Provide the (X, Y) coordinate of the cell's center where the given text is located.  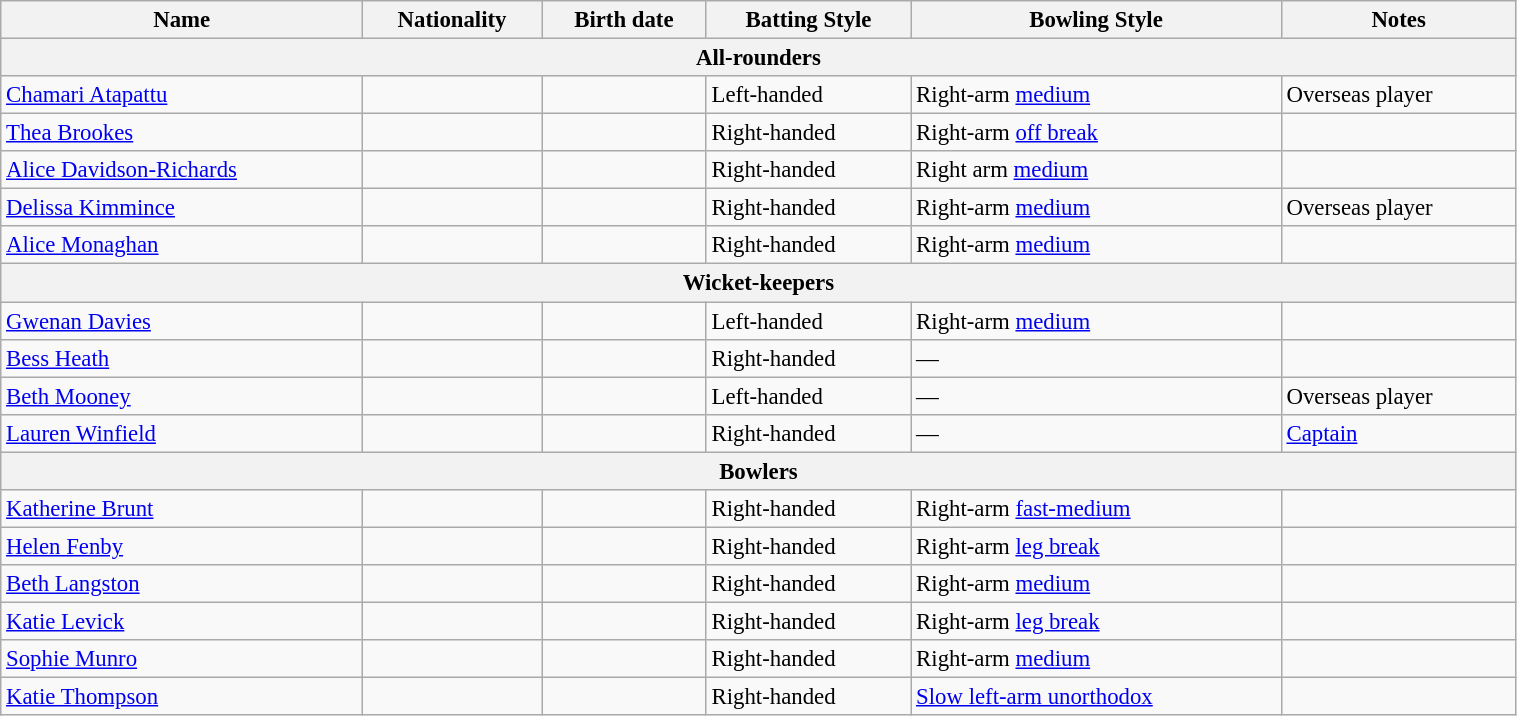
Captain (1398, 433)
Notes (1398, 20)
Right-arm fast-medium (1096, 509)
Helen Fenby (182, 546)
Name (182, 20)
Beth Mooney (182, 396)
Delissa Kimmince (182, 208)
Wicket-keepers (758, 283)
Katie Levick (182, 621)
Right-arm off break (1096, 133)
Alice Monaghan (182, 245)
Beth Langston (182, 584)
Batting Style (808, 20)
Thea Brookes (182, 133)
All-rounders (758, 58)
Lauren Winfield (182, 433)
Alice Davidson-Richards (182, 170)
Bowling Style (1096, 20)
Katherine Brunt (182, 509)
Bess Heath (182, 358)
Bowlers (758, 471)
Katie Thompson (182, 697)
Slow left-arm unorthodox (1096, 697)
Birth date (624, 20)
Nationality (452, 20)
Right arm medium (1096, 170)
Chamari Atapattu (182, 95)
Sophie Munro (182, 659)
Gwenan Davies (182, 321)
